Search for the cell housing the specified text and yield its [x, y] center coordinate. 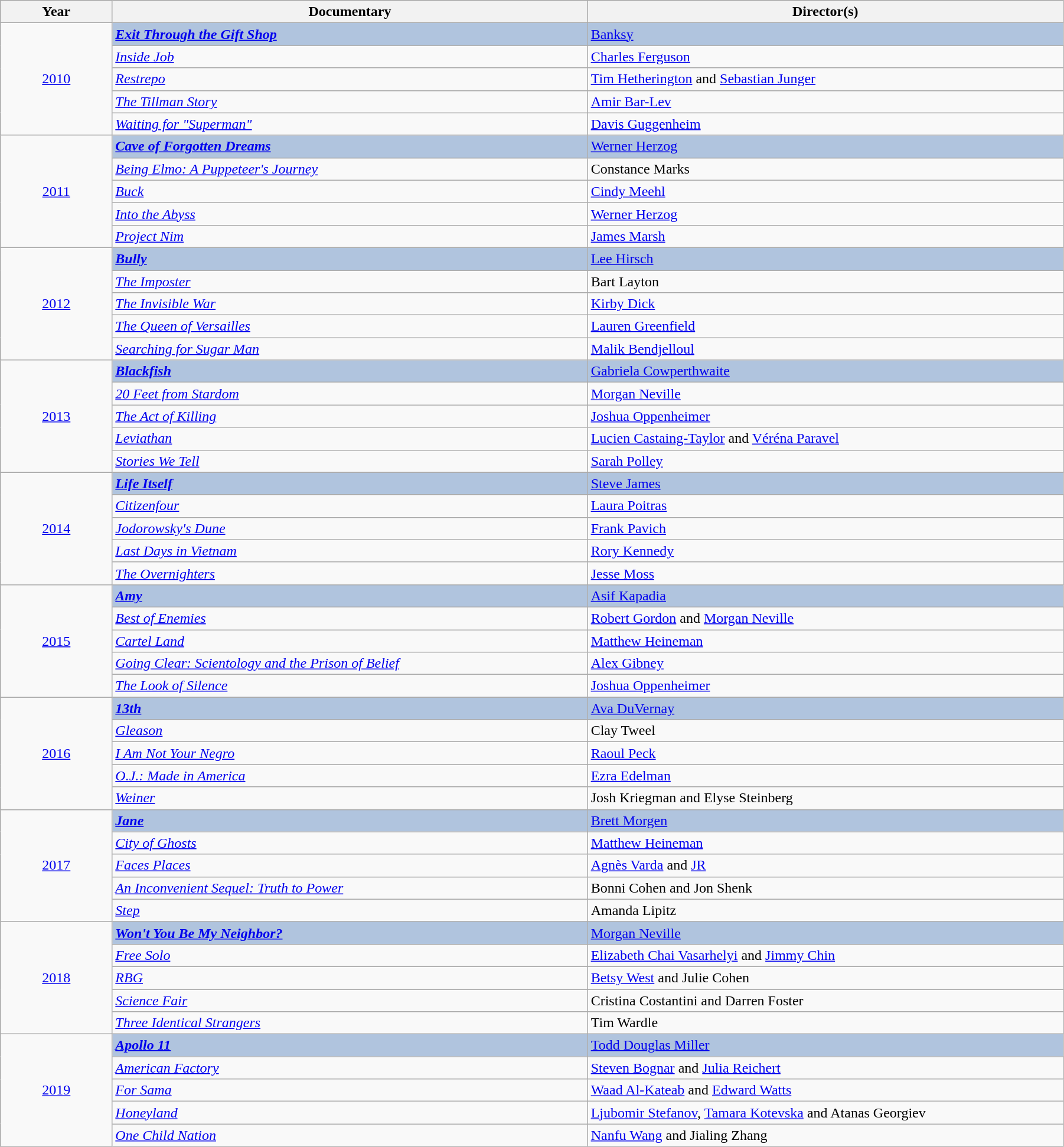
James Marsh [825, 236]
Ava DuVernay [825, 708]
Into the Abyss [350, 214]
Last Days in Vietnam [350, 551]
The Overnighters [350, 573]
Lauren Greenfield [825, 326]
Todd Douglas Miller [825, 1045]
Elizabeth Chai Vasarhelyi and Jimmy Chin [825, 955]
Blackfish [350, 371]
Bart Layton [825, 282]
Bonni Cohen and Jon Shenk [825, 888]
Constance Marks [825, 169]
Buck [350, 191]
The Invisible War [350, 304]
American Factory [350, 1068]
Asif Kapadia [825, 596]
Amir Bar-Lev [825, 102]
Robert Gordon and Morgan Neville [825, 618]
Kirby Dick [825, 304]
Brett Morgen [825, 821]
Jesse Moss [825, 573]
Frank Pavich [825, 528]
Waiting for "Superman" [350, 124]
O.J.: Made in America [350, 776]
Gleason [350, 731]
2011 [57, 191]
Cristina Costantini and Darren Foster [825, 1001]
2010 [57, 79]
Waad Al-Kateab and Edward Watts [825, 1090]
Clay Tweel [825, 731]
Being Elmo: A Puppeteer's Journey [350, 169]
Lucien Castaing-Taylor and Véréna Paravel [825, 439]
Ljubomir Stefanov, Tamara Kotevska and Atanas Georgiev [825, 1113]
Sarah Polley [825, 461]
Charles Ferguson [825, 57]
An Inconvenient Sequel: Truth to Power [350, 888]
13th [350, 708]
Restrepo [350, 79]
2014 [57, 528]
Ezra Edelman [825, 776]
One Child Nation [350, 1135]
Laura Poitras [825, 506]
Tim Hetherington and Sebastian Junger [825, 79]
Tim Wardle [825, 1023]
Project Nim [350, 236]
2012 [57, 303]
Cartel Land [350, 641]
Inside Job [350, 57]
Exit Through the Gift Shop [350, 34]
Leviathan [350, 439]
Alex Gibney [825, 664]
Director(s) [825, 12]
Honeyland [350, 1113]
Year [57, 12]
2013 [57, 416]
Banksy [825, 34]
2018 [57, 978]
Citizenfour [350, 506]
Won't You Be My Neighbor? [350, 933]
Life Itself [350, 483]
Searching for Sugar Man [350, 349]
RBG [350, 978]
Best of Enemies [350, 618]
Faces Places [350, 865]
Agnès Varda and JR [825, 865]
Lee Hirsch [825, 259]
Cave of Forgotten Dreams [350, 146]
2019 [57, 1090]
City of Ghosts [350, 843]
Nanfu Wang and Jialing Zhang [825, 1135]
Amanda Lipitz [825, 910]
Step [350, 910]
Amy [350, 596]
The Queen of Versailles [350, 326]
Raoul Peck [825, 753]
Betsy West and Julie Cohen [825, 978]
2017 [57, 865]
The Act of Killing [350, 416]
Jodorowsky's Dune [350, 528]
Documentary [350, 12]
Gabriela Cowperthwaite [825, 371]
Davis Guggenheim [825, 124]
2016 [57, 753]
Bully [350, 259]
Cindy Meehl [825, 191]
The Look of Silence [350, 686]
Josh Kriegman and Elyse Steinberg [825, 798]
Free Solo [350, 955]
The Tillman Story [350, 102]
Malik Bendjelloul [825, 349]
Apollo 11 [350, 1045]
Rory Kennedy [825, 551]
The Imposter [350, 282]
Weiner [350, 798]
Steve James [825, 483]
Stories We Tell [350, 461]
20 Feet from Stardom [350, 394]
Going Clear: Scientology and the Prison of Belief [350, 664]
Science Fair [350, 1001]
For Sama [350, 1090]
2015 [57, 641]
Three Identical Strangers [350, 1023]
Jane [350, 821]
Steven Bognar and Julia Reichert [825, 1068]
I Am Not Your Negro [350, 753]
